Identify which cell holds the provided text, then report its [x, y] central coordinate. 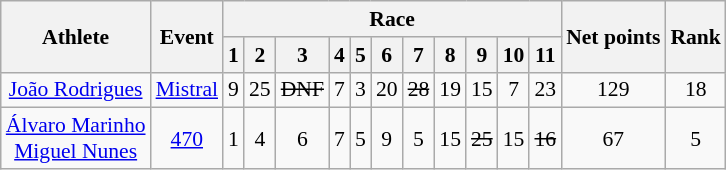
DNF [302, 90]
67 [613, 138]
Álvaro MarinhoMiguel Nunes [76, 138]
19 [450, 90]
Race [392, 19]
129 [613, 90]
Athlete [76, 36]
Mistral [187, 90]
23 [545, 90]
Net points [613, 36]
Event [187, 36]
2 [260, 55]
20 [387, 90]
470 [187, 138]
8 [450, 55]
Rank [696, 36]
16 [545, 138]
11 [545, 55]
João Rodrigues [76, 90]
28 [419, 90]
18 [696, 90]
10 [514, 55]
